Identify which cell holds the provided text, then report its [x, y] central coordinate. 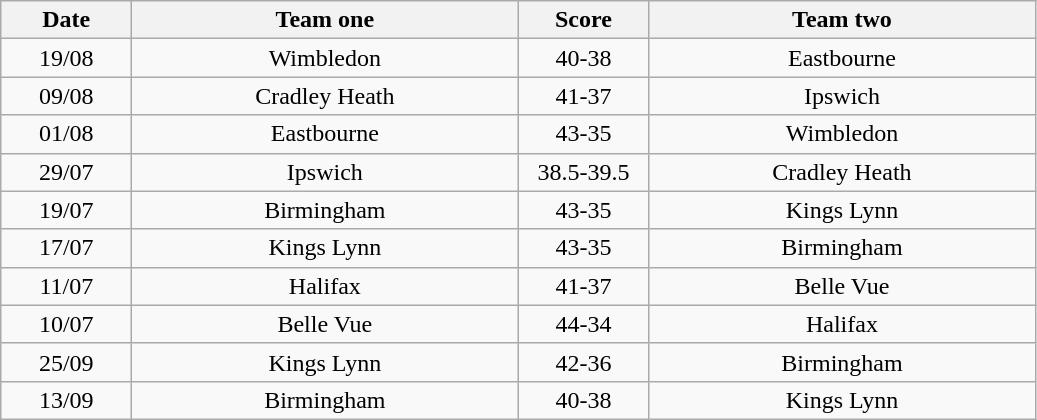
17/07 [66, 248]
01/08 [66, 134]
42-36 [584, 362]
Score [584, 20]
11/07 [66, 286]
38.5-39.5 [584, 172]
19/08 [66, 58]
Date [66, 20]
25/09 [66, 362]
Team two [842, 20]
13/09 [66, 400]
19/07 [66, 210]
44-34 [584, 324]
10/07 [66, 324]
09/08 [66, 96]
Team one [325, 20]
29/07 [66, 172]
